Extract the (X, Y) coordinate from the center of the cell holding the provided text.  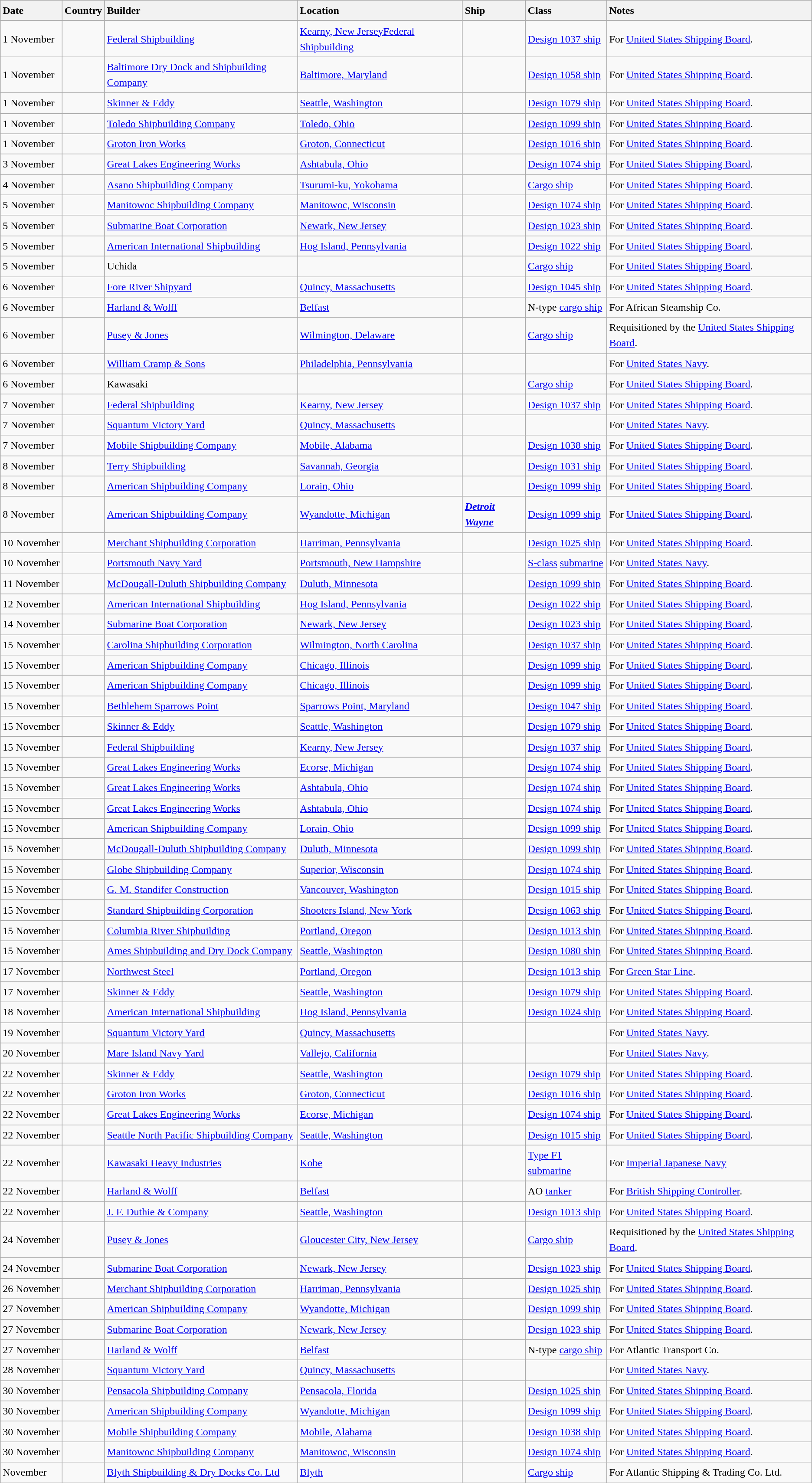
Wilmington, North Carolina (380, 645)
Superior, Wisconsin (380, 869)
For Atlantic Transport Co. (709, 1350)
Mare Island Navy Yard (201, 1053)
4 November (31, 185)
For Green Star Line. (709, 972)
Kawasaki Heavy Industries (201, 1163)
Standard Shipbuilding Corporation (201, 910)
Terry Shipbuilding (201, 466)
18 November (31, 1013)
26 November (31, 1289)
Ship (494, 10)
Pensacola, Florida (380, 1391)
For African Steamship Co. (709, 307)
Wilmington, Delaware (380, 336)
S-class submarine (566, 563)
3 November (31, 164)
Sparrows Point, Maryland (380, 706)
Northwest Steel (201, 972)
Baltimore Dry Dock and Shipbuilding Company (201, 75)
Design 1058 ship (566, 75)
Date (31, 10)
Seattle North Pacific Shipbuilding Company (201, 1135)
20 November (31, 1053)
14 November (31, 624)
Asano Shipbuilding Company (201, 185)
Portsmouth, New Hampshire (380, 563)
Carolina Shipbuilding Corporation (201, 645)
Class (566, 10)
Savannah, Georgia (380, 466)
Toledo, Ohio (380, 123)
For Imperial Japanese Navy (709, 1163)
Design 1063 ship (566, 910)
Blyth Shipbuilding & Dry Docks Co. Ltd (201, 1473)
Notes (709, 10)
AO tanker (566, 1191)
November (31, 1473)
Kearny, New JerseyFederal Shipbuilding (380, 39)
Location (380, 10)
For British Shipping Controller. (709, 1191)
Toledo Shipbuilding Company (201, 123)
J. F. Duthie & Company (201, 1211)
Ames Shipbuilding and Dry Dock Company (201, 951)
Gloucester City, New Jersey (380, 1240)
Tsurumi-ku, Yokohama (380, 185)
Pensacola Shipbuilding Company (201, 1391)
Baltimore, Maryland (380, 75)
19 November (31, 1033)
For Atlantic Shipping & Trading Co. Ltd. (709, 1473)
Type F1 submarine (566, 1163)
Design 1045 ship (566, 287)
12 November (31, 604)
Builder (201, 10)
Globe Shipbuilding Company (201, 869)
Detroit Wayne (494, 515)
Bethlehem Sparrows Point (201, 706)
Design 1031 ship (566, 466)
Design 1024 ship (566, 1013)
Design 1047 ship (566, 706)
Design 1080 ship (566, 951)
Kobe (380, 1163)
Columbia River Shipbuilding (201, 930)
Shooters Island, New York (380, 910)
Vallejo, California (380, 1053)
Uchida (201, 266)
Blyth (380, 1473)
Vancouver, Washington (380, 889)
Kawasaki (201, 384)
Portsmouth Navy Yard (201, 563)
Country (83, 10)
Fore River Shipyard (201, 287)
Philadelphia, Pennsylvania (380, 364)
28 November (31, 1370)
William Cramp & Sons (201, 364)
G. M. Standifer Construction (201, 889)
11 November (31, 583)
